Find where the given text appears and provide that cell's center as [X, Y] coordinate. 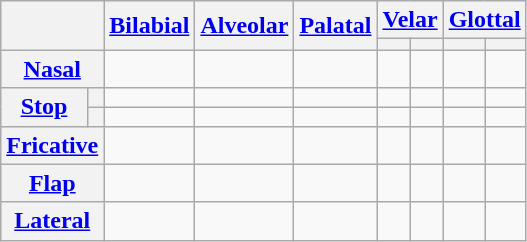
Flap [52, 183]
Stop [44, 107]
Alveolar [244, 26]
Glottal [484, 20]
Nasal [52, 69]
Bilabial [150, 26]
Lateral [52, 221]
Palatal [336, 26]
Velar [410, 20]
Fricative [52, 145]
